Capture the cell that displays the provided text and extract its (x, y) central coordinate. 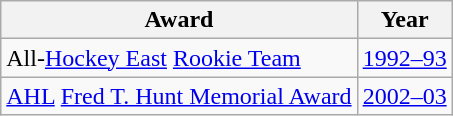
Year (404, 20)
AHL Fred T. Hunt Memorial Award (179, 96)
All-Hockey East Rookie Team (179, 58)
2002–03 (404, 96)
Award (179, 20)
1992–93 (404, 58)
